Locate the cell with the specified text and output its [x, y] center coordinate. 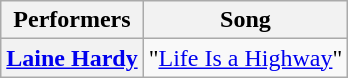
Song [246, 20]
"Life Is a Highway" [246, 58]
Laine Hardy [72, 58]
Performers [72, 20]
